Provide the [X, Y] coordinate of the cell's center where the given text is located.  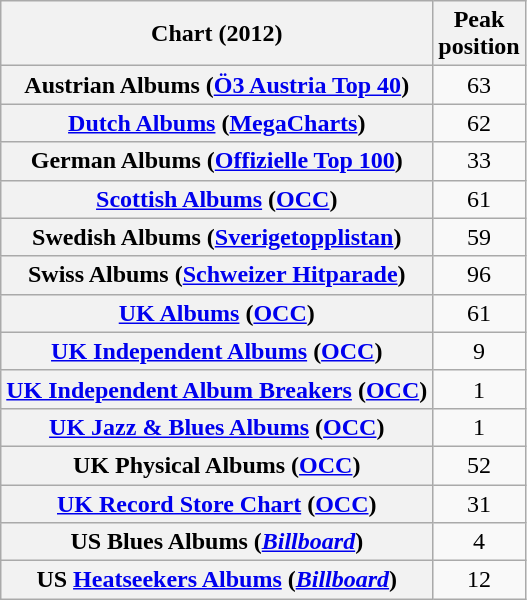
4 [479, 542]
59 [479, 237]
Swiss Albums (Schweizer Hitparade) [217, 275]
UK Albums (OCC) [217, 313]
33 [479, 161]
German Albums (Offizielle Top 100) [217, 161]
UK Independent Albums (OCC) [217, 351]
52 [479, 465]
62 [479, 123]
12 [479, 580]
UK Physical Albums (OCC) [217, 465]
96 [479, 275]
US Heatseekers Albums (Billboard) [217, 580]
Peakposition [479, 34]
63 [479, 85]
Scottish Albums (OCC) [217, 199]
31 [479, 503]
UK Record Store Chart (OCC) [217, 503]
UK Independent Album Breakers (OCC) [217, 389]
UK Jazz & Blues Albums (OCC) [217, 427]
Dutch Albums (MegaCharts) [217, 123]
Austrian Albums (Ö3 Austria Top 40) [217, 85]
Swedish Albums (Sverigetopplistan) [217, 237]
US Blues Albums (Billboard) [217, 542]
Chart (2012) [217, 34]
9 [479, 351]
